Provide the [X, Y] coordinate of the cell's center where the given text is located.  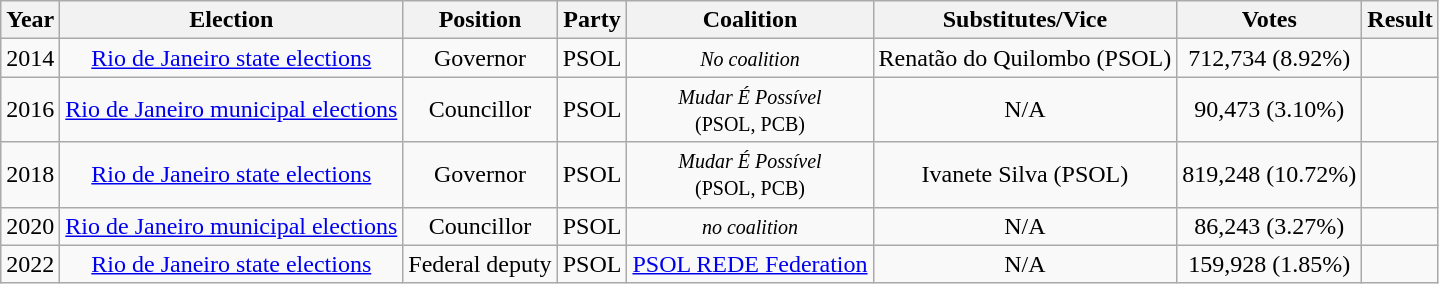
Votes [1270, 20]
no coalition [750, 226]
159,928 (1.85%) [1270, 264]
712,734 (8.92%) [1270, 58]
2016 [30, 110]
2018 [30, 174]
No coalition [750, 58]
Result [1400, 20]
86,243 (3.27%) [1270, 226]
Year [30, 20]
90,473 (3.10%) [1270, 110]
Position [480, 20]
PSOL REDE Federation [750, 264]
Renatão do Quilombo (PSOL) [1025, 58]
819,248 (10.72%) [1270, 174]
Election [232, 20]
2020 [30, 226]
Coalition [750, 20]
2014 [30, 58]
Federal deputy [480, 264]
Ivanete Silva (PSOL) [1025, 174]
Substitutes/Vice [1025, 20]
2022 [30, 264]
Party [592, 20]
